Find where the given text appears and provide that cell's center as (X, Y) coordinate. 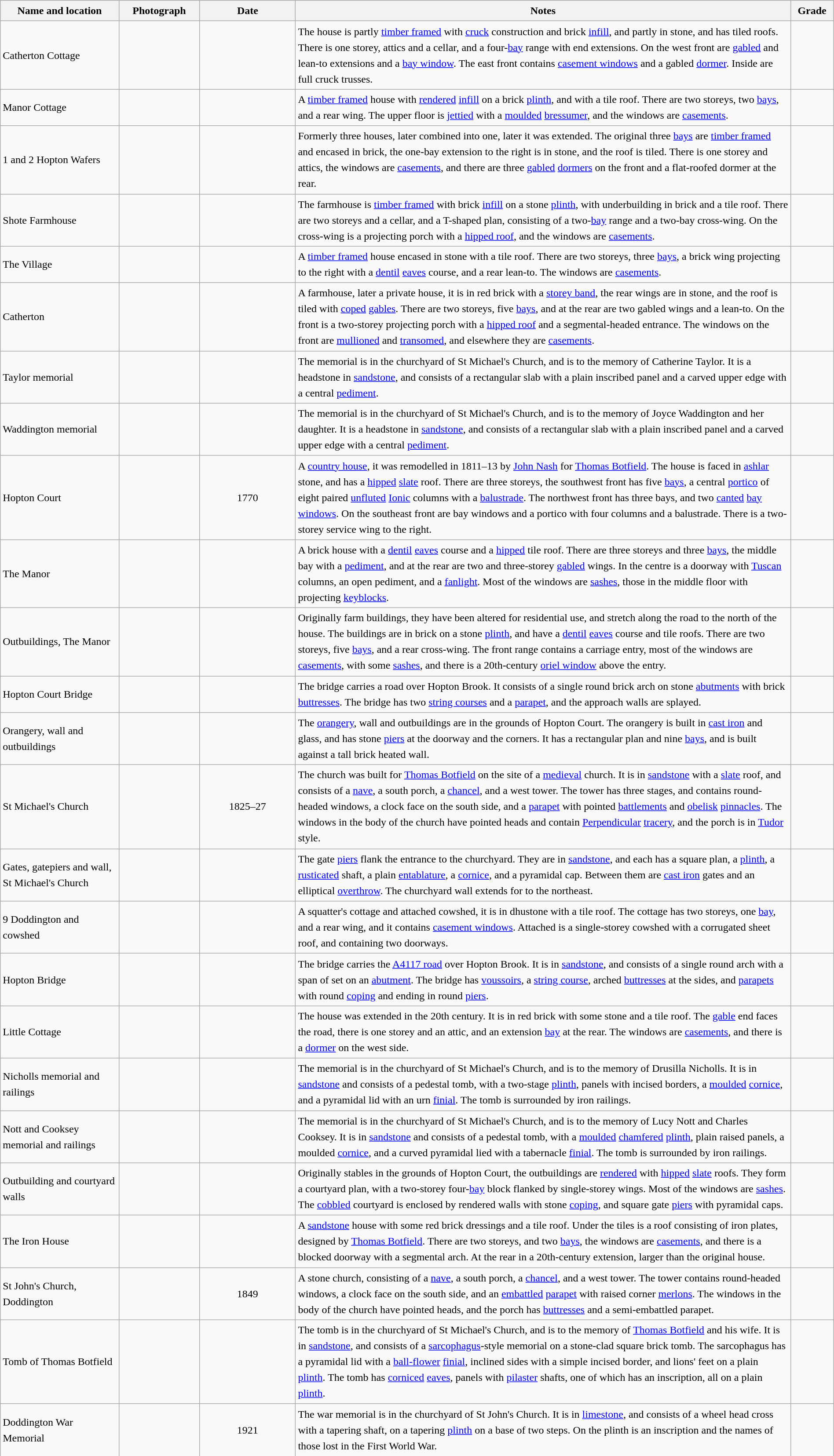
1825–27 (248, 807)
Notes (543, 11)
Tomb of Thomas Botfield (60, 1362)
Outbuilding and courtyard walls (60, 1189)
The Village (60, 265)
1 and 2 Hopton Wafers (60, 160)
1921 (248, 1430)
Shote Farmhouse (60, 220)
Hopton Bridge (60, 979)
Hopton Court Bridge (60, 695)
St Michael's Church (60, 807)
Nott and Cooksey memorial and railings (60, 1137)
Doddington War Memorial (60, 1430)
1849 (248, 1293)
Nicholls memorial and railings (60, 1084)
Outbuildings, The Manor (60, 642)
Waddington memorial (60, 429)
Date (248, 11)
Manor Cottage (60, 107)
Catherton Cottage (60, 55)
The Iron House (60, 1241)
Hopton Court (60, 498)
9 Doddington and cowshed (60, 928)
Orangery, wall and outbuildings (60, 739)
Gates, gatepiers and wall,St Michael's Church (60, 875)
1770 (248, 498)
Grade (812, 11)
Little Cottage (60, 1032)
Catherton (60, 317)
Name and location (60, 11)
Photograph (159, 11)
St John's Church, Doddington (60, 1293)
The Manor (60, 573)
Taylor memorial (60, 377)
